Search for the cell housing the specified text and yield its [x, y] center coordinate. 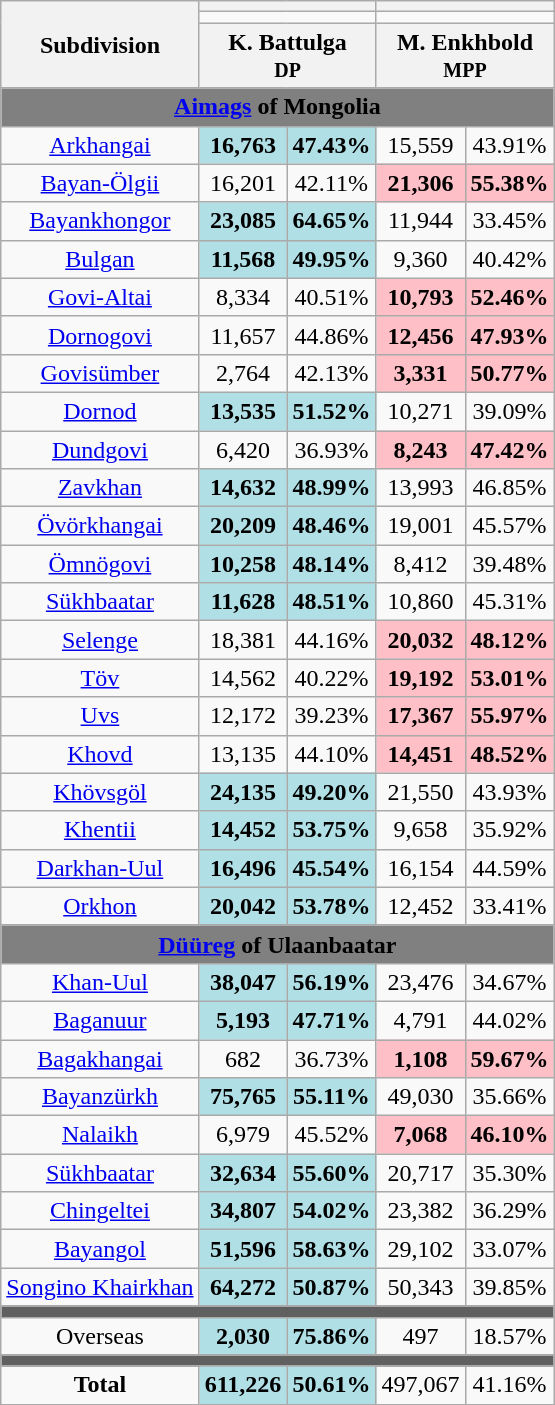
Aimags of Mongolia [278, 107]
Total [100, 1385]
Govisümber [100, 373]
14,452 [243, 830]
20,032 [420, 640]
15,559 [420, 145]
44.16% [332, 640]
Darkhan-Uul [100, 868]
Bayangol [100, 1249]
8,334 [243, 297]
39.85% [510, 1287]
75.86% [332, 1336]
43.93% [510, 792]
49,030 [420, 1097]
14,562 [243, 678]
Dornogovi [100, 335]
48.51% [332, 602]
Övörkhangai [100, 526]
53.78% [332, 906]
10,258 [243, 564]
M. EnkhboldMPP [465, 56]
48.99% [332, 488]
64,272 [243, 1287]
10,271 [420, 411]
16,201 [243, 183]
Khövsgöl [100, 792]
Songino Khairkhan [100, 1287]
Khentii [100, 830]
Orkhon [100, 906]
Dornod [100, 411]
40.22% [332, 678]
45.57% [510, 526]
23,382 [420, 1211]
48.12% [510, 640]
2,030 [243, 1336]
14,632 [243, 488]
11,568 [243, 259]
42.13% [332, 373]
4,791 [420, 1020]
16,154 [420, 868]
42.11% [332, 183]
34,807 [243, 1211]
13,535 [243, 411]
50,343 [420, 1287]
13,135 [243, 754]
Zavkhan [100, 488]
48.52% [510, 754]
44.86% [332, 335]
19,001 [420, 526]
36.93% [332, 449]
Bulgan [100, 259]
12,452 [420, 906]
47.43% [332, 145]
23,476 [420, 982]
39.23% [332, 716]
Chingeltei [100, 1211]
35.30% [510, 1173]
34.67% [510, 982]
19,192 [420, 678]
39.48% [510, 564]
Bayanzürkh [100, 1097]
50.61% [332, 1385]
32,634 [243, 1173]
55.11% [332, 1097]
47.71% [332, 1020]
Uvs [100, 716]
Bayan-Ölgii [100, 183]
45.54% [332, 868]
44.10% [332, 754]
51,596 [243, 1249]
53.01% [510, 678]
38,047 [243, 982]
9,360 [420, 259]
Selenge [100, 640]
39.09% [510, 411]
29,102 [420, 1249]
Subdivision [100, 44]
23,085 [243, 221]
45.31% [510, 602]
35.92% [510, 830]
44.02% [510, 1020]
46.10% [510, 1135]
10,860 [420, 602]
10,793 [420, 297]
18.57% [510, 1336]
55.97% [510, 716]
64.65% [332, 221]
47.42% [510, 449]
Arkhangai [100, 145]
49.20% [332, 792]
Töv [100, 678]
47.93% [510, 335]
40.42% [510, 259]
33.41% [510, 906]
Dundgovi [100, 449]
3,331 [420, 373]
11,944 [420, 221]
41.16% [510, 1385]
K. BattulgaDP [288, 56]
9,658 [420, 830]
497,067 [420, 1385]
Bayankhongor [100, 221]
20,717 [420, 1173]
33.07% [510, 1249]
Nalaikh [100, 1135]
56.19% [332, 982]
Bagakhangai [100, 1059]
11,628 [243, 602]
682 [243, 1059]
5,193 [243, 1020]
52.46% [510, 297]
58.63% [332, 1249]
36.29% [510, 1211]
51.52% [332, 411]
21,306 [420, 183]
Baganuur [100, 1020]
55.38% [510, 183]
24,135 [243, 792]
53.75% [332, 830]
12,456 [420, 335]
17,367 [420, 716]
40.51% [332, 297]
7,068 [420, 1135]
1,108 [420, 1059]
611,226 [243, 1385]
21,550 [420, 792]
14,451 [420, 754]
6,979 [243, 1135]
48.46% [332, 526]
46.85% [510, 488]
43.91% [510, 145]
16,496 [243, 868]
2,764 [243, 373]
50.77% [510, 373]
20,209 [243, 526]
8,412 [420, 564]
48.14% [332, 564]
49.95% [332, 259]
54.02% [332, 1211]
Govi-Altai [100, 297]
Ömnögovi [100, 564]
45.52% [332, 1135]
8,243 [420, 449]
Khan-Uul [100, 982]
55.60% [332, 1173]
Düüreg of Ulaanbaatar [278, 944]
13,993 [420, 488]
35.66% [510, 1097]
75,765 [243, 1097]
18,381 [243, 640]
12,172 [243, 716]
11,657 [243, 335]
59.67% [510, 1059]
497 [420, 1336]
20,042 [243, 906]
33.45% [510, 221]
44.59% [510, 868]
Khovd [100, 754]
50.87% [332, 1287]
36.73% [332, 1059]
6,420 [243, 449]
Overseas [100, 1336]
16,763 [243, 145]
